Return [X, Y] of the center of cell containing provided text 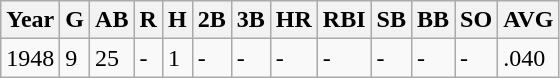
3B [250, 20]
.040 [528, 58]
AB [112, 20]
SO [476, 20]
Year [30, 20]
AVG [528, 20]
RBI [344, 20]
SB [391, 20]
25 [112, 58]
1948 [30, 58]
R [148, 20]
H [177, 20]
BB [432, 20]
HR [294, 20]
G [75, 20]
2B [212, 20]
9 [75, 58]
1 [177, 58]
